For the text-containing cell, return its midpoint in [X, Y] coordinate format. 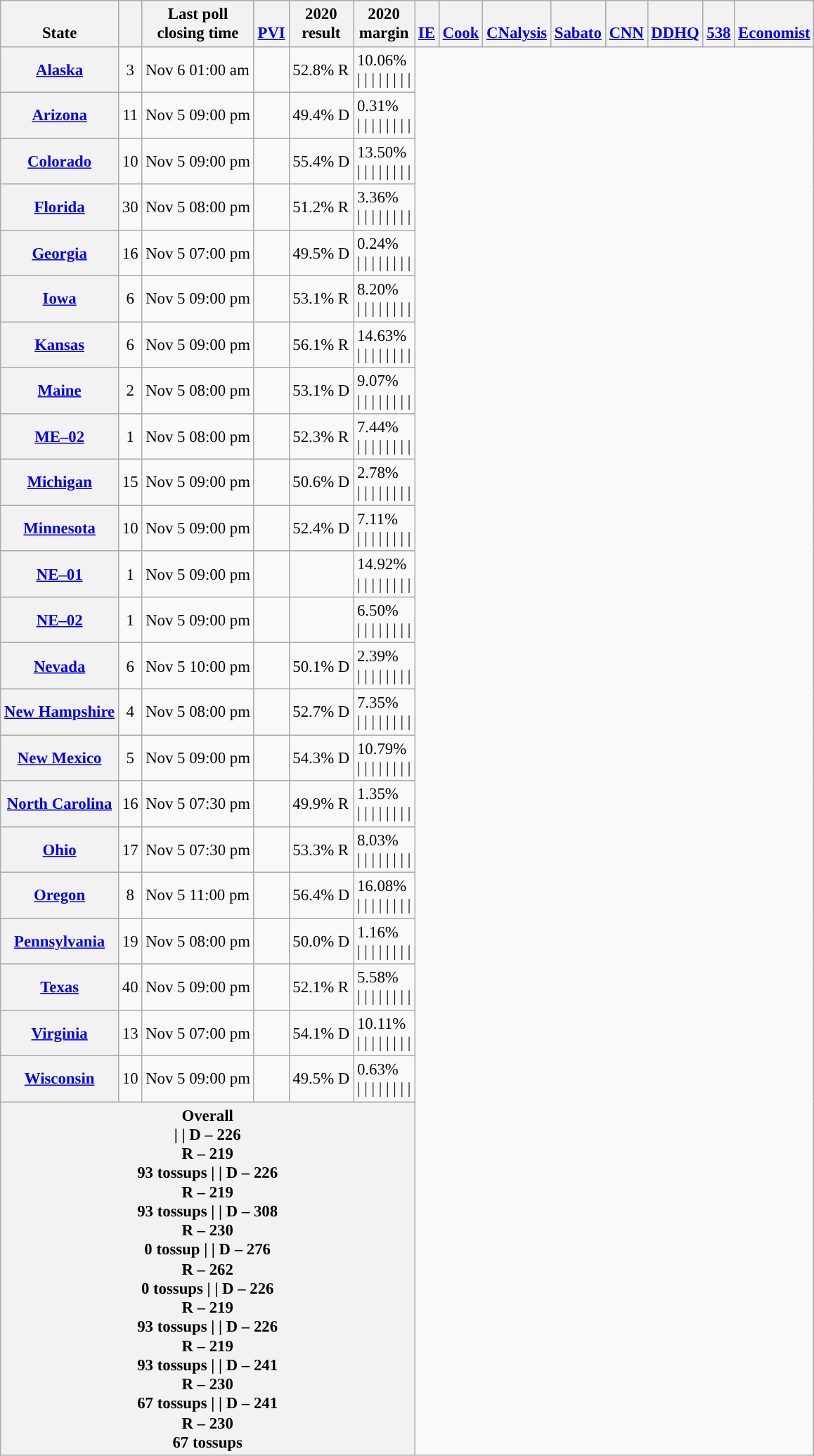
50.1% D [321, 666]
2020margin [384, 24]
Sabato [578, 24]
49.4% D [321, 115]
Ohio [60, 849]
9.07% | | | | | | | | [384, 391]
Nov 6 01:00 am [198, 69]
Colorado [60, 162]
5 [129, 758]
0.24% | | | | | | | | [384, 253]
Nevada [60, 666]
Georgia [60, 253]
52.1% R [321, 987]
Arizona [60, 115]
5.58% | | | | | | | | [384, 987]
50.6% D [321, 482]
8 [129, 895]
Maine [60, 391]
DDHQ [675, 24]
IE [427, 24]
52.4% D [321, 528]
53.1% D [321, 391]
Minnesota [60, 528]
2.78% | | | | | | | | [384, 482]
14.63% | | | | | | | | [384, 344]
56.4% D [321, 895]
54.3% D [321, 758]
7.35% | | | | | | | | [384, 711]
6.50% | | | | | | | | [384, 620]
ME–02 [60, 437]
40 [129, 987]
4 [129, 711]
1.16% | | | | | | | | [384, 942]
17 [129, 849]
Alaska [60, 69]
7.44% | | | | | | | | [384, 437]
PVI [271, 24]
New Hampshire [60, 711]
19 [129, 942]
56.1% R [321, 344]
538 [718, 24]
10.06% | | | | | | | | [384, 69]
11 [129, 115]
Wisconsin [60, 1079]
13.50% | | | | | | | | [384, 162]
CNN [626, 24]
15 [129, 482]
Pennsylvania [60, 942]
State [60, 24]
0.63% | | | | | | | | [384, 1079]
Nov 5 11:00 pm [198, 895]
50.0% D [321, 942]
NE–02 [60, 620]
7.11% | | | | | | | | [384, 528]
Michigan [60, 482]
Oregon [60, 895]
14.92% | | | | | | | | [384, 573]
2.39% | | | | | | | | [384, 666]
13 [129, 1033]
52.3% R [321, 437]
3.36% | | | | | | | | [384, 207]
Nov 5 10:00 pm [198, 666]
Iowa [60, 299]
49.9% R [321, 804]
2 [129, 391]
Virginia [60, 1033]
30 [129, 207]
55.4% D [321, 162]
Economist [775, 24]
CNalysis [517, 24]
54.1% D [321, 1033]
Texas [60, 987]
0.31% | | | | | | | | [384, 115]
8.03% | | | | | | | | [384, 849]
1.35% | | | | | | | | [384, 804]
3 [129, 69]
NE–01 [60, 573]
10.11% | | | | | | | | [384, 1033]
52.7% D [321, 711]
North Carolina [60, 804]
16.08% | | | | | | | | [384, 895]
53.1% R [321, 299]
Cook [461, 24]
10.79% | | | | | | | | [384, 758]
Kansas [60, 344]
8.20% | | | | | | | | [384, 299]
New Mexico [60, 758]
Last pollclosing time [198, 24]
52.8% R [321, 69]
Florida [60, 207]
53.3% R [321, 849]
2020result [321, 24]
51.2% R [321, 207]
